Extract the (X, Y) coordinate from the center of the cell holding the provided text.  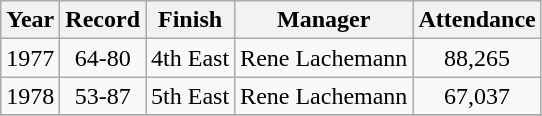
Manager (324, 20)
Attendance (477, 20)
64-80 (103, 58)
Year (30, 20)
Finish (190, 20)
1977 (30, 58)
67,037 (477, 96)
5th East (190, 96)
53-87 (103, 96)
4th East (190, 58)
88,265 (477, 58)
1978 (30, 96)
Record (103, 20)
